Capture the cell that displays the provided text and extract its (x, y) central coordinate. 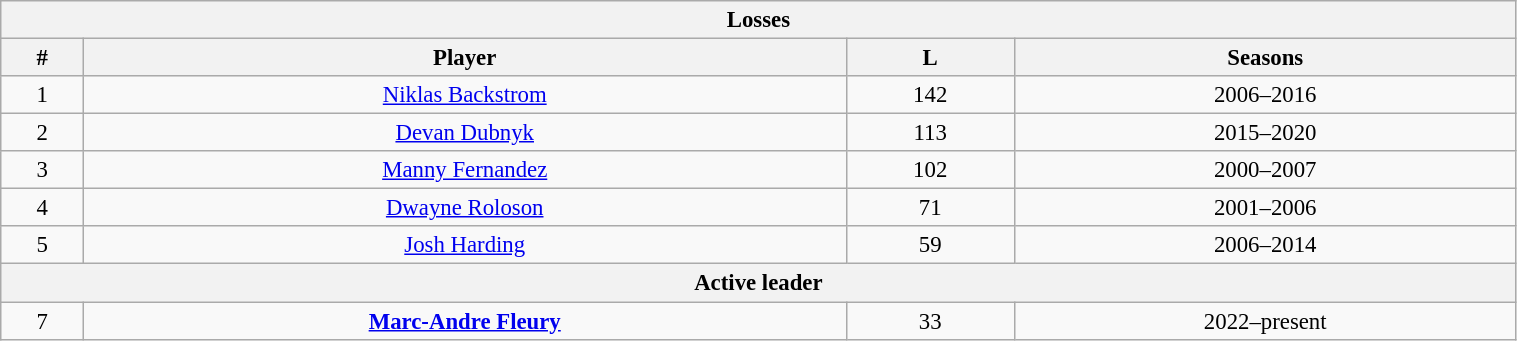
113 (930, 133)
2022–present (1265, 321)
Losses (758, 20)
Josh Harding (464, 245)
Seasons (1265, 58)
Devan Dubnyk (464, 133)
3 (42, 170)
2015–2020 (1265, 133)
142 (930, 95)
2001–2006 (1265, 208)
2006–2014 (1265, 245)
Manny Fernandez (464, 170)
33 (930, 321)
4 (42, 208)
Niklas Backstrom (464, 95)
Marc-Andre Fleury (464, 321)
71 (930, 208)
2000–2007 (1265, 170)
Active leader (758, 283)
1 (42, 95)
7 (42, 321)
2006–2016 (1265, 95)
L (930, 58)
Dwayne Roloson (464, 208)
59 (930, 245)
102 (930, 170)
# (42, 58)
Player (464, 58)
5 (42, 245)
2 (42, 133)
